From the cell containing the given text, extract its center point as [X, Y] coordinate. 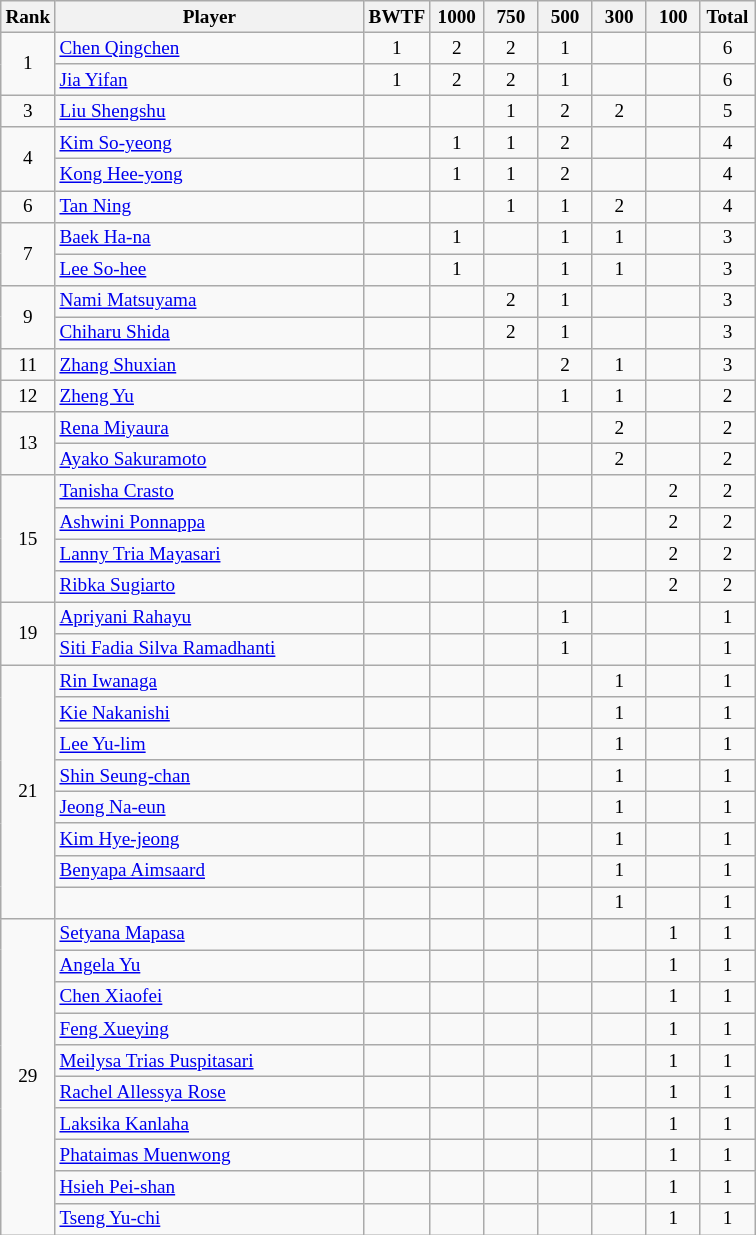
Baek Ha-na [210, 238]
Lanny Tria Mayasari [210, 554]
5 [727, 111]
7 [28, 254]
15 [28, 538]
Tseng Yu-chi [210, 1219]
Feng Xueying [210, 1029]
Kim So-yeong [210, 143]
Tanisha Crasto [210, 491]
750 [511, 17]
Phataimas Muenwong [210, 1156]
BWTF [397, 17]
19 [28, 634]
Liu Shengshu [210, 111]
29 [28, 1076]
Lee So-hee [210, 270]
21 [28, 792]
Kong Hee-yong [210, 175]
Ayako Sakuramoto [210, 460]
Jeong Na-eun [210, 808]
Kim Hye-jeong [210, 839]
Meilysa Trias Puspitasari [210, 1061]
Chen Qingchen [210, 48]
Angela Yu [210, 966]
Rachel Allessya Rose [210, 1092]
Tan Ning [210, 206]
Ribka Sugiarto [210, 586]
1000 [457, 17]
Nami Matsuyama [210, 301]
Rena Miyaura [210, 428]
12 [28, 396]
500 [565, 17]
Hsieh Pei-shan [210, 1187]
Laksika Kanlaha [210, 1124]
Jia Yifan [210, 80]
Rin Iwanaga [210, 681]
100 [673, 17]
Setyana Mapasa [210, 934]
Zheng Yu [210, 396]
300 [619, 17]
Total [727, 17]
Zhang Shuxian [210, 365]
9 [28, 316]
Chen Xiaofei [210, 997]
Chiharu Shida [210, 333]
Shin Seung-chan [210, 776]
13 [28, 444]
11 [28, 365]
Ashwini Ponnappa [210, 523]
Player [210, 17]
Lee Yu-lim [210, 744]
Benyapa Aimsaard [210, 871]
Siti Fadia Silva Ramadhanti [210, 649]
Rank [28, 17]
Apriyani Rahayu [210, 618]
Kie Nakanishi [210, 713]
